For the text-containing cell, return its midpoint in [X, Y] coordinate format. 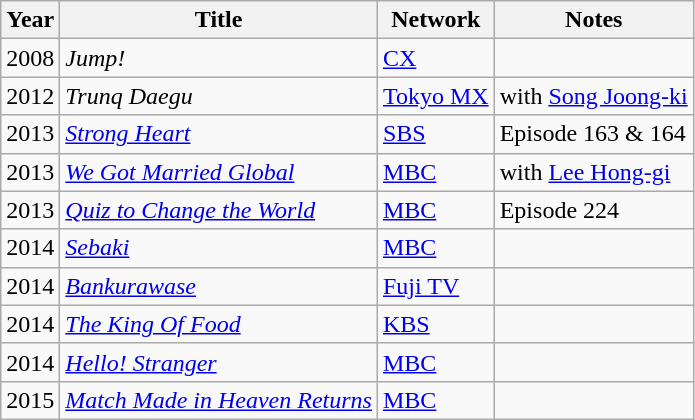
The King Of Food [219, 324]
Bankurawase [219, 286]
with Song Joong-ki [594, 96]
SBS [436, 134]
Hello! Stranger [219, 362]
Quiz to Change the World [219, 210]
Episode 224 [594, 210]
Sebaki [219, 248]
Tokyo MX [436, 96]
Episode 163 & 164 [594, 134]
2015 [30, 400]
2008 [30, 58]
Year [30, 20]
Trunq Daegu [219, 96]
Match Made in Heaven Returns [219, 400]
Title [219, 20]
Jump! [219, 58]
Notes [594, 20]
KBS [436, 324]
Strong Heart [219, 134]
with Lee Hong-gi [594, 172]
We Got Married Global [219, 172]
2012 [30, 96]
Fuji TV [436, 286]
CX [436, 58]
Network [436, 20]
